Determine the [X, Y] coordinate at the center of the cell enclosing the given text.  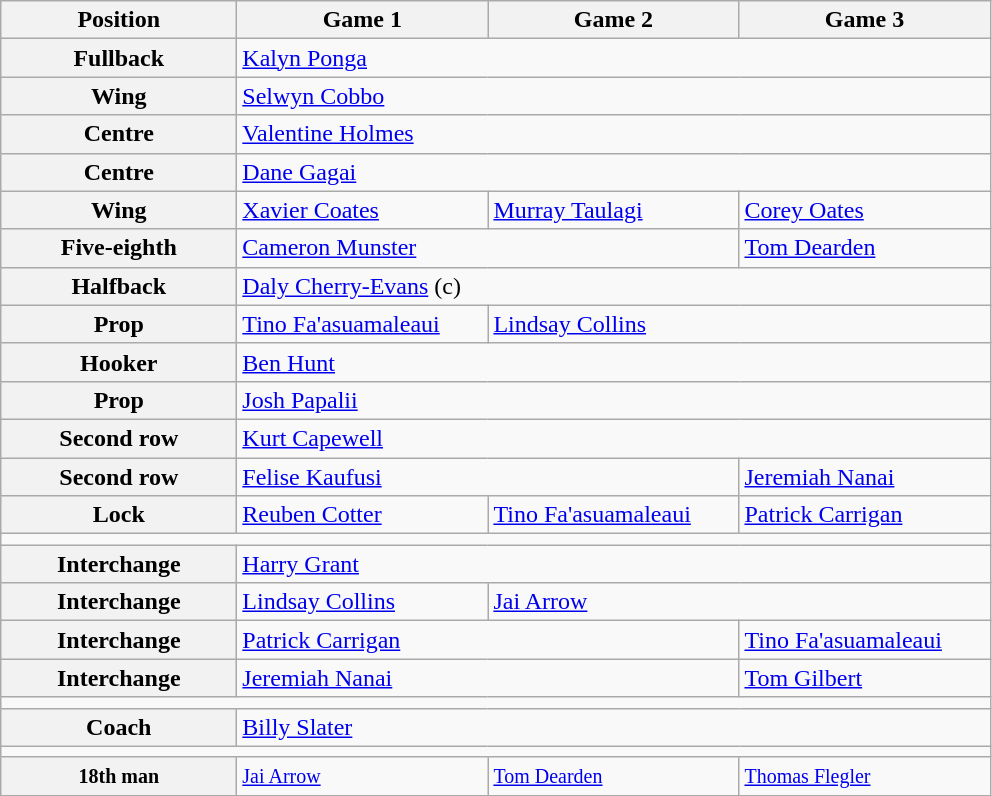
Game 3 [864, 20]
Kurt Capewell [614, 438]
Tom Gilbert [864, 678]
Felise Kaufusi [488, 477]
Cameron Munster [488, 248]
Valentine Holmes [614, 134]
Harry Grant [614, 564]
Lock [119, 515]
Halfback [119, 286]
Xavier Coates [362, 210]
Game 1 [362, 20]
Corey Oates [864, 210]
Josh Papalii [614, 400]
Dane Gagai [614, 172]
Hooker [119, 362]
Coach [119, 727]
Reuben Cotter [362, 515]
Kalyn Ponga [614, 58]
Thomas Flegler [864, 776]
18th man [119, 776]
Position [119, 20]
Ben Hunt [614, 362]
Selwyn Cobbo [614, 96]
Fullback [119, 58]
Five-eighth [119, 248]
Daly Cherry-Evans (c) [614, 286]
Game 2 [614, 20]
Billy Slater [614, 727]
Murray Taulagi [614, 210]
